From the cell containing the given text, extract its center point as [x, y] coordinate. 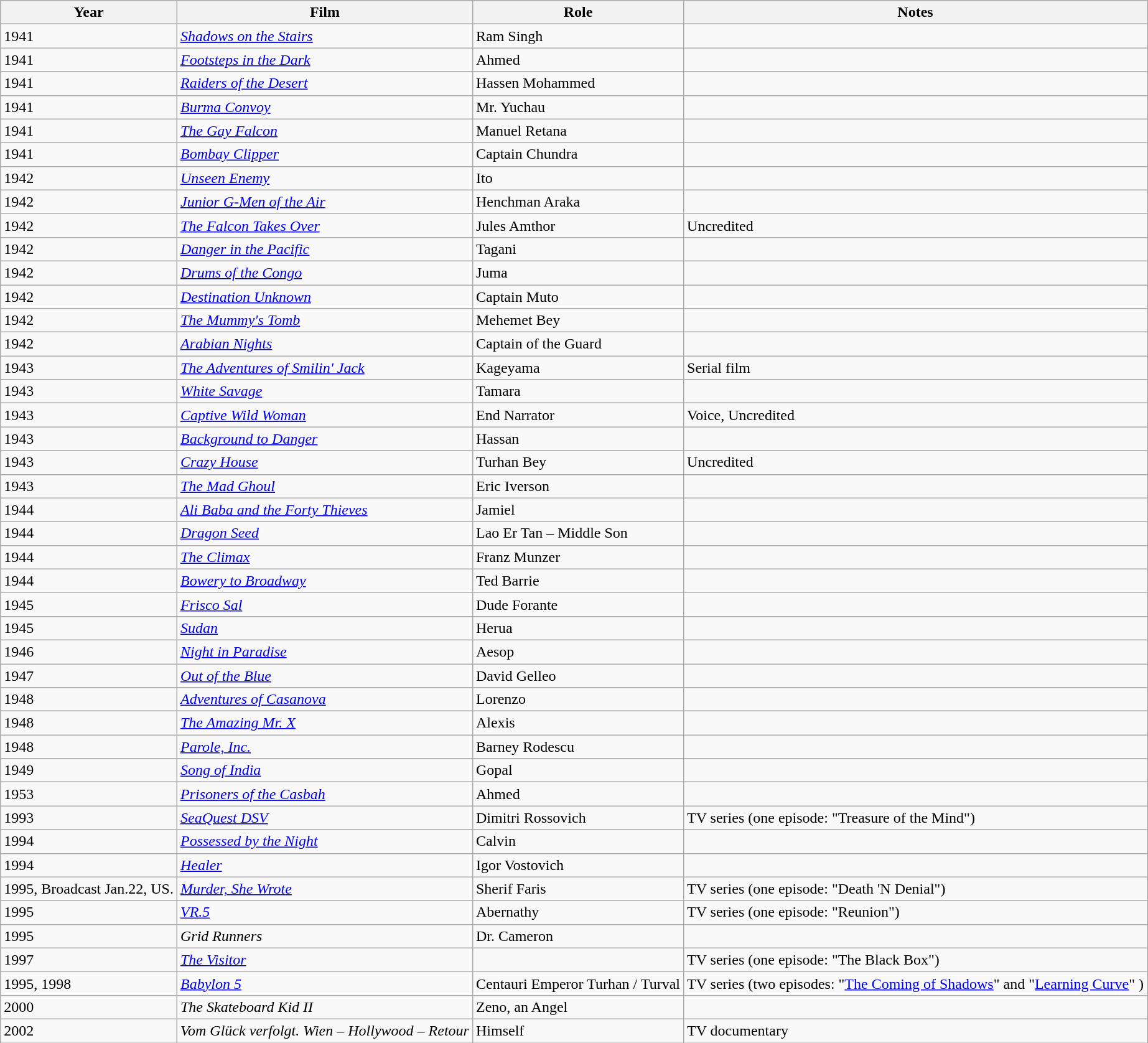
The Adventures of Smilin' Jack [325, 368]
Ram Singh [577, 36]
Alexis [577, 723]
Ito [577, 178]
Drums of the Congo [325, 273]
The Skateboard Kid II [325, 1007]
The Climax [325, 557]
Raiders of the Desert [325, 83]
Aesop [577, 652]
The Falcon Takes Over [325, 225]
Barney Rodescu [577, 747]
Captain of the Guard [577, 344]
Juma [577, 273]
Grid Runners [325, 936]
The Visitor [325, 960]
Adventures of Casanova [325, 699]
Centauri Emperor Turhan / Turval [577, 983]
Frisco Sal [325, 604]
Bowery to Broadway [325, 581]
Abernathy [577, 912]
Background to Danger [325, 439]
Parole, Inc. [325, 747]
Jamiel [577, 510]
TV series (one episode: "Reunion") [916, 912]
1953 [89, 794]
Healer [325, 865]
2000 [89, 1007]
Year [89, 12]
Destination Unknown [325, 297]
Shadows on the Stairs [325, 36]
1949 [89, 770]
Ali Baba and the Forty Thieves [325, 510]
Bombay Clipper [325, 154]
Ted Barrie [577, 581]
Unseen Enemy [325, 178]
Henchman Araka [577, 202]
Tagani [577, 249]
Captain Muto [577, 297]
Prisoners of the Casbah [325, 794]
Himself [577, 1031]
Arabian Nights [325, 344]
Crazy House [325, 462]
Captive Wild Woman [325, 415]
The Mummy's Tomb [325, 320]
Franz Munzer [577, 557]
Gopal [577, 770]
1997 [89, 960]
Sudan [325, 628]
Murder, She Wrote [325, 889]
Sherif Faris [577, 889]
Song of India [325, 770]
Role [577, 12]
Serial film [916, 368]
Tamara [577, 391]
Lorenzo [577, 699]
Captain Chundra [577, 154]
Calvin [577, 841]
TV series (two episodes: "The Coming of Shadows" and "Learning Curve" ) [916, 983]
Mr. Yuchau [577, 107]
Dragon Seed [325, 533]
Dimitri Rossovich [577, 818]
Hassen Mohammed [577, 83]
TV documentary [916, 1031]
Voice, Uncredited [916, 415]
Film [325, 12]
Zeno, an Angel [577, 1007]
The Mad Ghoul [325, 486]
Babylon 5 [325, 983]
David Gelleo [577, 675]
Turhan Bey [577, 462]
Herua [577, 628]
Jules Amthor [577, 225]
Burma Convoy [325, 107]
Footsteps in the Dark [325, 60]
White Savage [325, 391]
Vom Glück verfolgt. Wien – Hollywood – Retour [325, 1031]
Dr. Cameron [577, 936]
Eric Iverson [577, 486]
1995, Broadcast Jan.22, US. [89, 889]
1946 [89, 652]
1947 [89, 675]
1993 [89, 818]
Notes [916, 12]
Manuel Retana [577, 131]
Lao Er Tan – Middle Son [577, 533]
Out of the Blue [325, 675]
TV series (one episode: "Treasure of the Mind") [916, 818]
TV series (one episode: "Death 'N Denial") [916, 889]
Possessed by the Night [325, 841]
2002 [89, 1031]
Kageyama [577, 368]
VR.5 [325, 912]
1995, 1998 [89, 983]
SeaQuest DSV [325, 818]
The Amazing Mr. X [325, 723]
Mehemet Bey [577, 320]
TV series (one episode: "The Black Box") [916, 960]
Junior G-Men of the Air [325, 202]
Night in Paradise [325, 652]
Hassan [577, 439]
The Gay Falcon [325, 131]
Dude Forante [577, 604]
End Narrator [577, 415]
Danger in the Pacific [325, 249]
Igor Vostovich [577, 865]
